Detect which cell encompasses the target text, then output its (x, y) center coordinate. 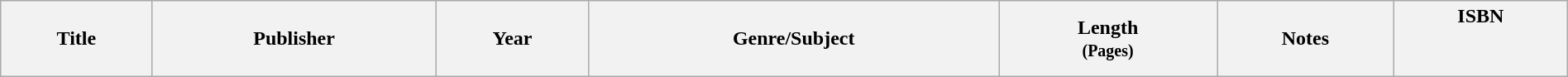
Notes (1306, 39)
Publisher (294, 39)
Year (513, 39)
ISBN (1480, 39)
Title (76, 39)
Length(Pages) (1108, 39)
Genre/Subject (794, 39)
